Provide the [x, y] coordinate of the cell's center where the given text is located.  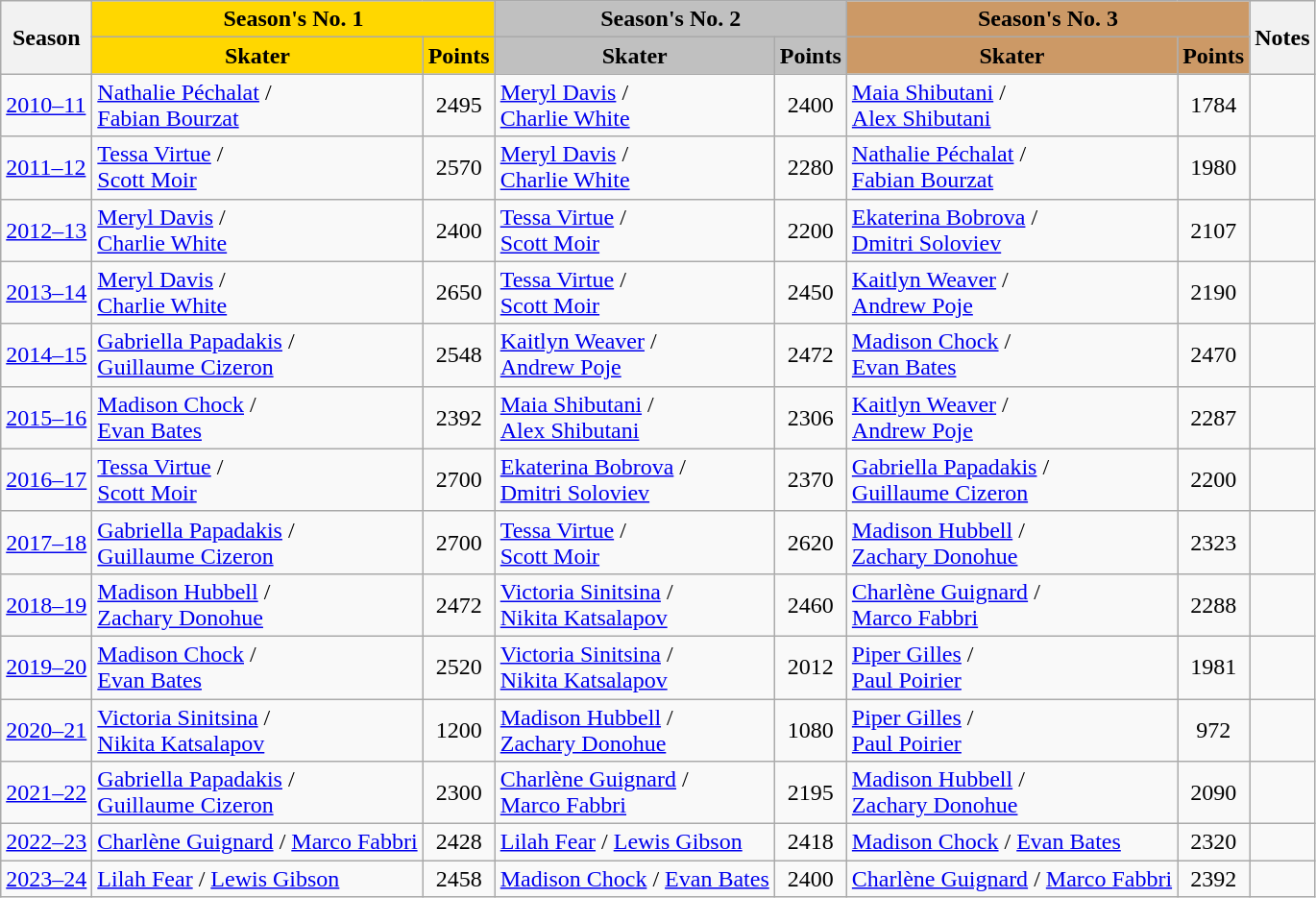
2014–15 [46, 355]
2090 [1214, 793]
2023–24 [46, 879]
Season [46, 37]
2450 [811, 292]
972 [1214, 730]
2190 [1214, 292]
2495 [459, 106]
2011–12 [46, 167]
2570 [459, 167]
1200 [459, 730]
2013–14 [46, 292]
2470 [1214, 355]
2323 [1214, 542]
1980 [1214, 167]
Season's No. 2 [670, 19]
2460 [811, 605]
Notes [1282, 37]
1981 [1214, 667]
2016–17 [46, 480]
2195 [811, 793]
2288 [1214, 605]
2300 [459, 793]
2287 [1214, 417]
2012–13 [46, 231]
Season's No. 1 [294, 19]
2010–11 [46, 106]
2320 [1214, 842]
2107 [1214, 231]
2018–19 [46, 605]
2021–22 [46, 793]
2548 [459, 355]
2020–21 [46, 730]
1080 [811, 730]
2306 [811, 417]
2012 [811, 667]
2418 [811, 842]
2280 [811, 167]
2022–23 [46, 842]
2370 [811, 480]
2019–20 [46, 667]
2620 [811, 542]
2650 [459, 292]
2015–16 [46, 417]
2428 [459, 842]
2520 [459, 667]
1784 [1214, 106]
Season's No. 3 [1047, 19]
2458 [459, 879]
2017–18 [46, 542]
